For the text-containing cell, return its midpoint in [x, y] coordinate format. 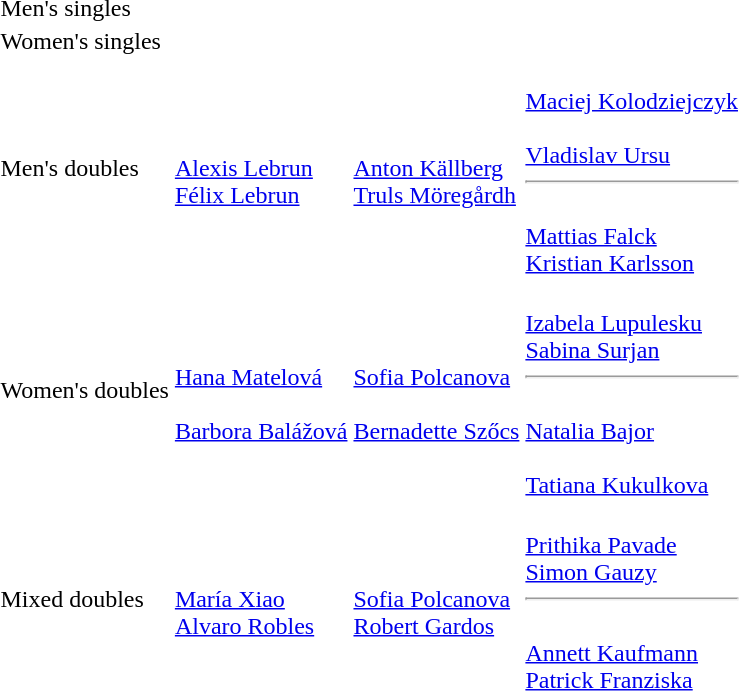
Hana MatelováBarbora Balážová [261, 390]
Sofia PolcanovaBernadette Szőcs [436, 390]
Alexis LebrunFélix Lebrun [261, 168]
Anton KällbergTruls Möregårdh [436, 168]
